Return the (X, Y) coordinate for the center point of the cell that contains the specified text.  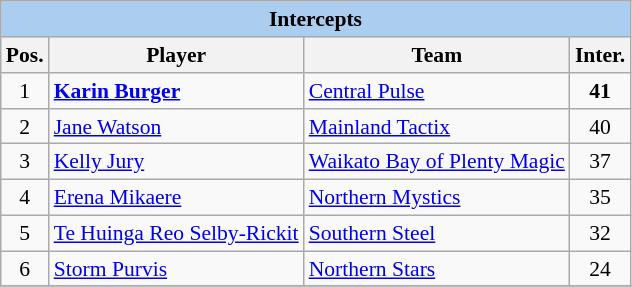
Jane Watson (176, 126)
4 (25, 197)
Waikato Bay of Plenty Magic (437, 162)
6 (25, 269)
Mainland Tactix (437, 126)
Northern Mystics (437, 197)
24 (600, 269)
3 (25, 162)
Storm Purvis (176, 269)
Central Pulse (437, 91)
Player (176, 55)
Te Huinga Reo Selby-Rickit (176, 233)
Inter. (600, 55)
5 (25, 233)
32 (600, 233)
Intercepts (316, 19)
Northern Stars (437, 269)
40 (600, 126)
2 (25, 126)
41 (600, 91)
Pos. (25, 55)
37 (600, 162)
35 (600, 197)
Karin Burger (176, 91)
Erena Mikaere (176, 197)
Team (437, 55)
Southern Steel (437, 233)
Kelly Jury (176, 162)
1 (25, 91)
